Identify which cell holds the provided text, then report its (x, y) central coordinate. 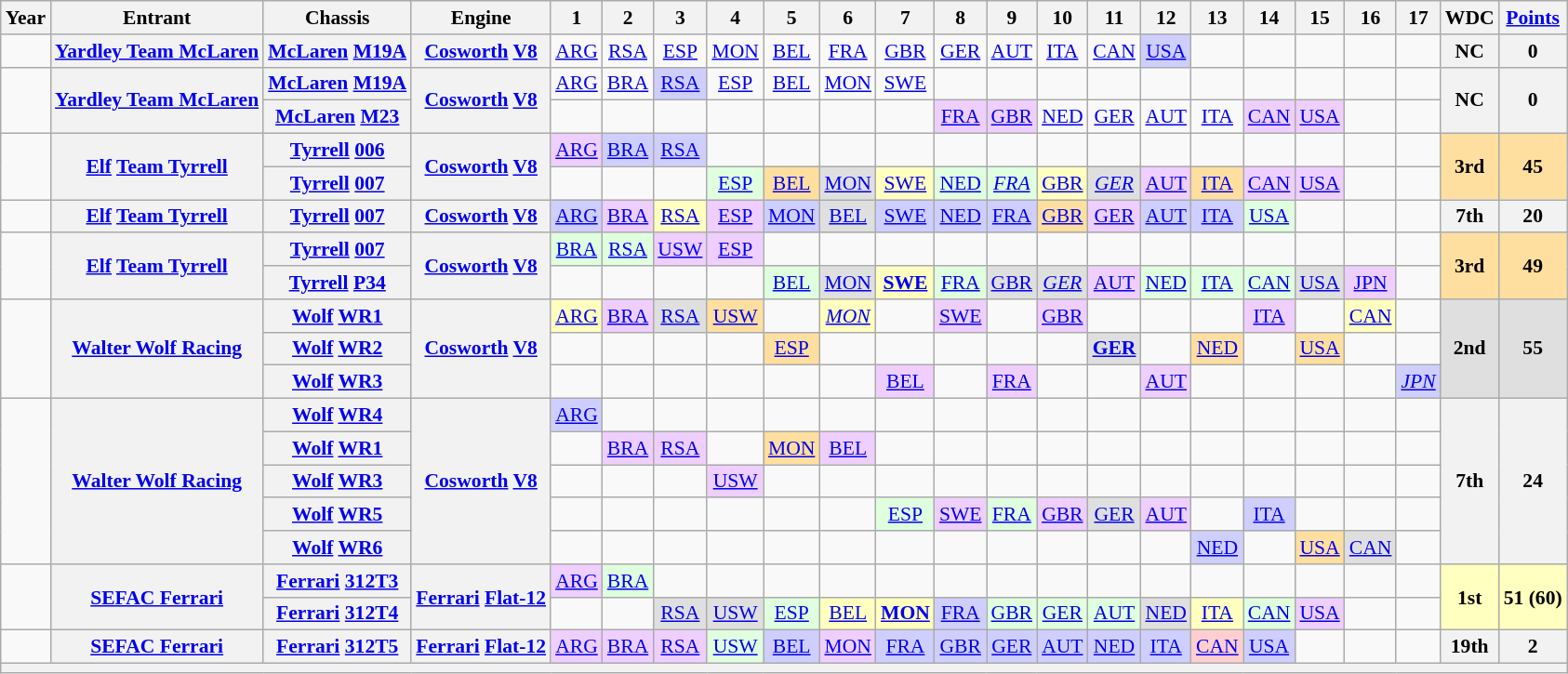
2nd (1469, 350)
1st (1469, 597)
4 (735, 18)
19th (1469, 647)
8 (961, 18)
49 (1533, 266)
16 (1371, 18)
6 (848, 18)
12 (1165, 18)
45 (1533, 167)
Wolf WR2 (337, 349)
Wolf WR4 (337, 416)
WDC (1469, 18)
5 (792, 18)
Points (1533, 18)
Ferrari 312T5 (337, 647)
17 (1417, 18)
7 (906, 18)
Wolf WR6 (337, 548)
McLaren M23 (337, 117)
24 (1533, 482)
11 (1114, 18)
1 (577, 18)
Entrant (156, 18)
Wolf WR5 (337, 515)
3 (680, 18)
15 (1319, 18)
14 (1269, 18)
Engine (481, 18)
Year (26, 18)
20 (1533, 217)
9 (1012, 18)
55 (1533, 350)
Tyrrell 006 (337, 151)
Ferrari 312T4 (337, 614)
Ferrari 312T3 (337, 581)
13 (1217, 18)
Tyrrell P34 (337, 283)
10 (1062, 18)
51 (60) (1533, 597)
Chassis (337, 18)
